Pinpoint the cell where the given text exists, returning its (x, y) midpoint coordinate. 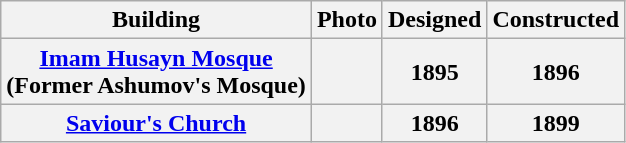
Saviour's Church (156, 123)
Designed (434, 20)
Constructed (556, 20)
1895 (434, 72)
Building (156, 20)
1899 (556, 123)
Photo (346, 20)
Imam Husayn Mosque(Former Ashumov's Mosque) (156, 72)
